Pinpoint the cell where the given text exists, returning its (X, Y) midpoint coordinate. 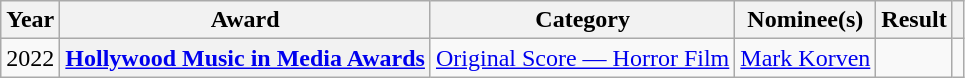
2022 (30, 58)
Original Score — Horror Film (582, 58)
Mark Korven (806, 58)
Result (914, 20)
Year (30, 20)
Hollywood Music in Media Awards (246, 58)
Category (582, 20)
Award (246, 20)
Nominee(s) (806, 20)
